Detect which cell encompasses the target text, then output its (x, y) center coordinate. 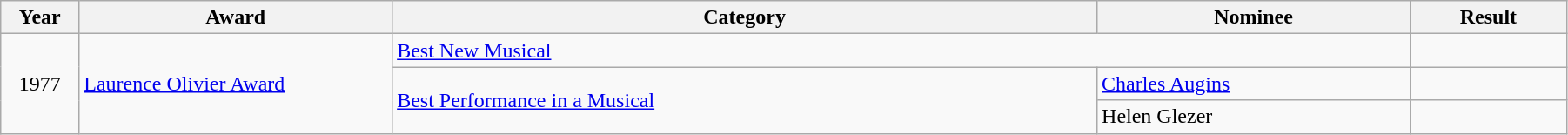
Nominee (1254, 17)
Category (745, 17)
Best Performance in a Musical (745, 100)
Charles Augins (1254, 84)
Result (1488, 17)
Year (40, 17)
Helen Glezer (1254, 117)
Best New Musical (901, 51)
1977 (40, 84)
Award (236, 17)
Laurence Olivier Award (236, 84)
